Capture the cell that displays the provided text and extract its (X, Y) central coordinate. 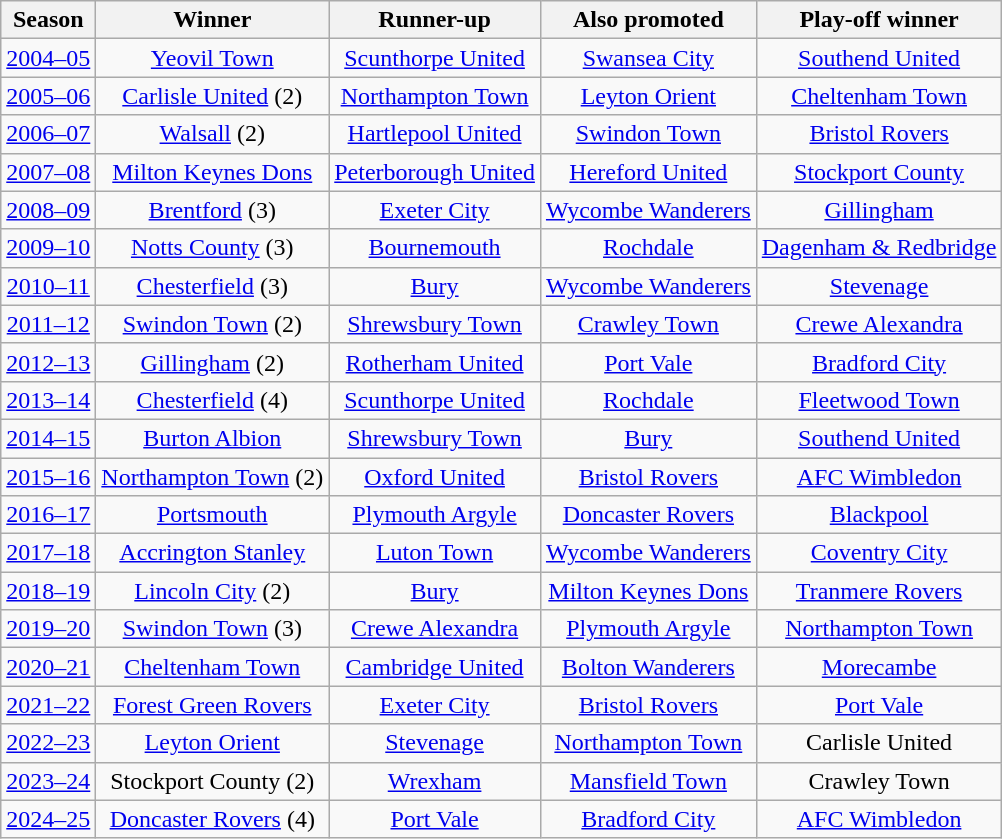
2014–15 (48, 438)
Blackpool (879, 515)
Morecambe (879, 667)
2024–25 (48, 819)
Runner-up (435, 20)
Forest Green Rovers (212, 705)
Burton Albion (212, 438)
Carlisle United (879, 743)
Luton Town (435, 553)
2010–11 (48, 286)
Play-off winner (879, 20)
Coventry City (879, 553)
Notts County (3) (212, 248)
Stockport County (2) (212, 781)
Rotherham United (435, 362)
Northampton Town (2) (212, 477)
2015–16 (48, 477)
Lincoln City (2) (212, 591)
2011–12 (48, 324)
Gillingham (2) (212, 362)
2013–14 (48, 400)
Swansea City (648, 58)
2019–20 (48, 629)
Bournemouth (435, 248)
Gillingham (879, 210)
Fleetwood Town (879, 400)
Hartlepool United (435, 134)
2005–06 (48, 96)
Carlisle United (2) (212, 96)
Yeovil Town (212, 58)
2012–13 (48, 362)
Mansfield Town (648, 781)
Swindon Town (3) (212, 629)
Stockport County (879, 172)
2018–19 (48, 591)
Winner (212, 20)
Dagenham & Redbridge (879, 248)
Oxford United (435, 477)
2008–09 (48, 210)
Bolton Wanderers (648, 667)
Doncaster Rovers (4) (212, 819)
Chesterfield (4) (212, 400)
2023–24 (48, 781)
Swindon Town (648, 134)
Also promoted (648, 20)
Chesterfield (3) (212, 286)
Tranmere Rovers (879, 591)
2017–18 (48, 553)
Peterborough United (435, 172)
2016–17 (48, 515)
2004–05 (48, 58)
Walsall (2) (212, 134)
Hereford United (648, 172)
Cambridge United (435, 667)
2006–07 (48, 134)
2020–21 (48, 667)
2021–22 (48, 705)
Brentford (3) (212, 210)
Doncaster Rovers (648, 515)
2007–08 (48, 172)
Wrexham (435, 781)
Portsmouth (212, 515)
Accrington Stanley (212, 553)
Swindon Town (2) (212, 324)
Season (48, 20)
2022–23 (48, 743)
2009–10 (48, 248)
